Search for the cell housing the specified text and yield its [X, Y] center coordinate. 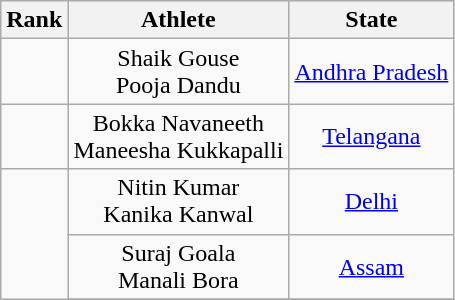
Assam [372, 266]
Delhi [372, 202]
State [372, 20]
Suraj GoalaManali Bora [178, 266]
Rank [34, 20]
Nitin KumarKanika Kanwal [178, 202]
Shaik GousePooja Dandu [178, 72]
Telangana [372, 136]
Athlete [178, 20]
Andhra Pradesh [372, 72]
Bokka NavaneethManeesha Kukkapalli [178, 136]
